Scan for the cell matching the given text and deliver its [x, y] coordinate at center. 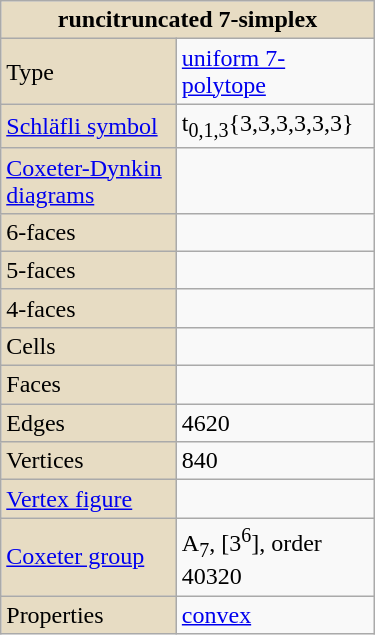
4620 [275, 423]
Vertex figure [89, 499]
Coxeter-Dynkin diagrams [89, 180]
uniform 7-polytope [275, 72]
Type [89, 72]
Coxeter group [89, 557]
5-faces [89, 270]
Properties [89, 615]
6-faces [89, 232]
Schläfli symbol [89, 126]
t0,1,3{3,3,3,3,3,3} [275, 126]
A7, [36], order 40320 [275, 557]
840 [275, 461]
Cells [89, 346]
Edges [89, 423]
Vertices [89, 461]
4-faces [89, 308]
Faces [89, 385]
convex [275, 615]
runcitruncated 7-simplex [188, 20]
